Locate the cell with the specified text and output its (x, y) center coordinate. 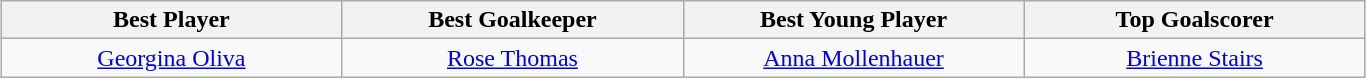
Georgina Oliva (172, 58)
Best Player (172, 20)
Rose Thomas (512, 58)
Anna Mollenhauer (854, 58)
Best Goalkeeper (512, 20)
Brienne Stairs (1194, 58)
Best Young Player (854, 20)
Top Goalscorer (1194, 20)
